From the cell containing the given text, extract its center point as [X, Y] coordinate. 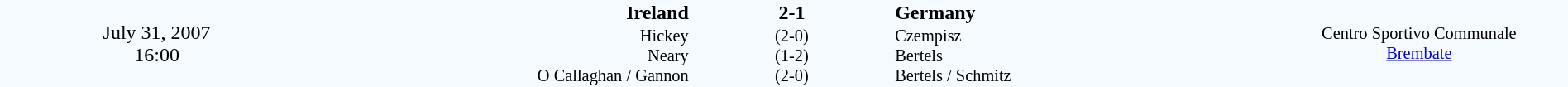
CzempiszBertelsBertels / Schmitz [1082, 56]
HickeyNearyO Callaghan / Gannon [501, 56]
July 31, 200716:00 [157, 43]
Germany [1082, 12]
2-1 [791, 12]
(2-0)(1-2)(2-0) [791, 56]
Ireland [501, 12]
Centro Sportivo CommunaleBrembate [1419, 43]
